Output the (x, y) coordinate of the center of the cell containing the given text.  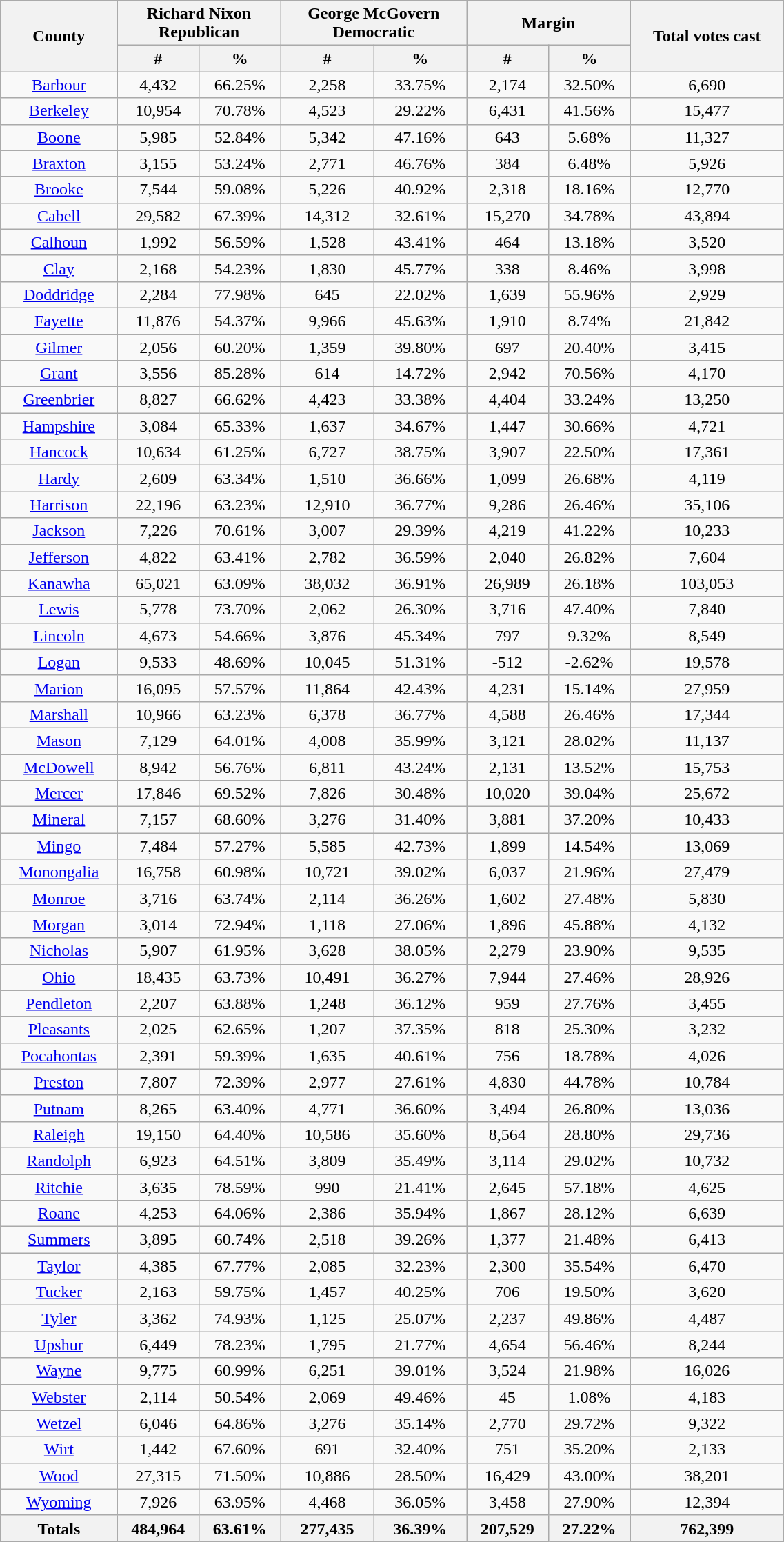
6,470 (707, 1266)
4,822 (159, 557)
63.95% (240, 1502)
67.60% (240, 1450)
17,344 (707, 714)
4,008 (327, 741)
27.61% (421, 1082)
39.80% (421, 347)
Gilmer (59, 347)
1,896 (507, 925)
11,327 (707, 137)
10,491 (327, 977)
53.24% (240, 163)
46.76% (421, 163)
2,062 (327, 610)
1,795 (327, 1345)
29,582 (159, 216)
1,830 (327, 268)
6,811 (327, 768)
3,121 (507, 741)
9,286 (507, 505)
39.01% (421, 1371)
2,174 (507, 85)
2,279 (507, 951)
6.48% (589, 163)
McDowell (59, 768)
4,423 (327, 400)
Randolph (59, 1161)
1,248 (327, 1003)
4,523 (327, 111)
Jackson (59, 531)
614 (327, 374)
35.49% (421, 1161)
63.41% (240, 557)
56.59% (240, 242)
13.52% (589, 768)
1,125 (327, 1319)
6,251 (327, 1371)
36.05% (421, 1502)
64.01% (240, 741)
27.06% (421, 925)
3,628 (327, 951)
Ohio (59, 977)
8,564 (507, 1134)
1,442 (159, 1450)
3,809 (327, 1161)
Tyler (59, 1319)
Hardy (59, 479)
33.24% (589, 400)
10,586 (327, 1134)
3,494 (507, 1108)
-2.62% (589, 662)
1,637 (327, 426)
10,433 (707, 820)
44.78% (589, 1082)
9,535 (707, 951)
1,910 (507, 321)
26.18% (589, 583)
Greenbrier (59, 400)
4,721 (707, 426)
Wood (59, 1476)
36.39% (421, 1528)
Monongalia (59, 872)
74.93% (240, 1319)
Clay (59, 268)
7,826 (327, 794)
38.75% (421, 452)
22,196 (159, 505)
4,132 (707, 925)
15,753 (707, 768)
11,876 (159, 321)
Doddridge (59, 294)
14.72% (421, 374)
6,431 (507, 111)
10,721 (327, 872)
706 (507, 1292)
797 (507, 636)
45.77% (421, 268)
12,910 (327, 505)
4,468 (327, 1502)
16,429 (507, 1476)
1,510 (327, 479)
61.95% (240, 951)
43.00% (589, 1476)
2,771 (327, 163)
Pocahontas (59, 1056)
63.40% (240, 1108)
15.14% (589, 688)
1,377 (507, 1240)
4,219 (507, 531)
Nicholas (59, 951)
Grant (59, 374)
7,226 (159, 531)
26.80% (589, 1108)
6,639 (707, 1214)
35.14% (421, 1423)
2,977 (327, 1082)
8.46% (589, 268)
63.61% (240, 1528)
30.66% (589, 426)
13.18% (589, 242)
72.94% (240, 925)
34.67% (421, 426)
25,672 (707, 794)
4,170 (707, 374)
54.66% (240, 636)
51.31% (421, 662)
484,964 (159, 1528)
4,432 (159, 85)
2,085 (327, 1266)
21.96% (589, 872)
25.07% (421, 1319)
63.88% (240, 1003)
43.24% (421, 768)
8,244 (707, 1345)
12,394 (707, 1502)
40.25% (421, 1292)
9.32% (589, 636)
Harrison (59, 505)
18,435 (159, 977)
Raleigh (59, 1134)
16,758 (159, 872)
29.02% (589, 1161)
59.39% (240, 1056)
43,894 (707, 216)
6,727 (327, 452)
41.56% (589, 111)
Webster (59, 1397)
28,926 (707, 977)
33.38% (421, 400)
645 (327, 294)
13,250 (707, 400)
3,455 (707, 1003)
Calhoun (59, 242)
22.02% (421, 294)
4,771 (327, 1108)
35.94% (421, 1214)
10,233 (707, 531)
34.78% (589, 216)
29.39% (421, 531)
65.33% (240, 426)
3,635 (159, 1187)
11,137 (707, 741)
1.08% (589, 1397)
7,944 (507, 977)
47.16% (421, 137)
3,362 (159, 1319)
8,265 (159, 1108)
4,588 (507, 714)
2,929 (707, 294)
Wayne (59, 1371)
63.73% (240, 977)
37.20% (589, 820)
21.41% (421, 1187)
7,926 (159, 1502)
464 (507, 242)
78.59% (240, 1187)
35,106 (707, 505)
4,026 (707, 1056)
Richard Nixon Republican (199, 23)
6,378 (327, 714)
5,342 (327, 137)
3,620 (707, 1292)
George McGovern Democratic (374, 23)
1,528 (327, 242)
64.06% (240, 1214)
35.99% (421, 741)
13,069 (707, 846)
28.12% (589, 1214)
Wyoming (59, 1502)
31.40% (421, 820)
4,231 (507, 688)
67.39% (240, 216)
42.73% (421, 846)
56.46% (589, 1345)
17,846 (159, 794)
1,899 (507, 846)
60.74% (240, 1240)
7,544 (159, 190)
70.78% (240, 111)
18.78% (589, 1056)
2,056 (159, 347)
7,157 (159, 820)
36.60% (421, 1108)
3,520 (707, 242)
2,645 (507, 1187)
20.40% (589, 347)
6,413 (707, 1240)
Braxton (59, 163)
5,778 (159, 610)
15,270 (507, 216)
16,026 (707, 1371)
2,258 (327, 85)
41.22% (589, 531)
22.50% (589, 452)
Total votes cast (707, 36)
38.05% (421, 951)
13,036 (707, 1108)
26,989 (507, 583)
78.23% (240, 1345)
6,923 (159, 1161)
3,524 (507, 1371)
Lincoln (59, 636)
55.96% (589, 294)
4,654 (507, 1345)
12,770 (707, 190)
103,053 (707, 583)
697 (507, 347)
19.50% (589, 1292)
Taylor (59, 1266)
6,449 (159, 1345)
27.46% (589, 977)
72.39% (240, 1082)
27,315 (159, 1476)
32.61% (421, 216)
5.68% (589, 137)
9,966 (327, 321)
1,359 (327, 347)
21.98% (589, 1371)
Logan (59, 662)
10,732 (707, 1161)
959 (507, 1003)
Marion (59, 688)
66.25% (240, 85)
8.74% (589, 321)
32.23% (421, 1266)
42.43% (421, 688)
762,399 (707, 1528)
54.23% (240, 268)
Brooke (59, 190)
Mason (59, 741)
39.04% (589, 794)
3,907 (507, 452)
Summers (59, 1240)
60.99% (240, 1371)
36.27% (421, 977)
30.48% (421, 794)
64.86% (240, 1423)
57.57% (240, 688)
Berkeley (59, 111)
1,635 (327, 1056)
Hancock (59, 452)
Barbour (59, 85)
32.40% (421, 1450)
15,477 (707, 111)
7,604 (707, 557)
21.48% (589, 1240)
1,099 (507, 479)
Margin (549, 23)
10,020 (507, 794)
48.69% (240, 662)
65,021 (159, 583)
3,114 (507, 1161)
1,867 (507, 1214)
Jefferson (59, 557)
18.16% (589, 190)
Tucker (59, 1292)
10,966 (159, 714)
3,895 (159, 1240)
39.26% (421, 1240)
26.30% (421, 610)
3,084 (159, 426)
36.12% (421, 1003)
2,782 (327, 557)
56.76% (240, 768)
Pleasants (59, 1030)
Marshall (59, 714)
19,578 (707, 662)
5,985 (159, 137)
52.84% (240, 137)
50.54% (240, 1397)
691 (327, 1450)
3,415 (707, 347)
8,942 (159, 768)
2,131 (507, 768)
2,168 (159, 268)
10,045 (327, 662)
643 (507, 137)
1,639 (507, 294)
49.86% (589, 1319)
3,876 (327, 636)
45.63% (421, 321)
1,457 (327, 1292)
1,118 (327, 925)
4,183 (707, 1397)
21,842 (707, 321)
751 (507, 1450)
64.51% (240, 1161)
62.65% (240, 1030)
Hampshire (59, 426)
2,391 (159, 1056)
38,201 (707, 1476)
57.27% (240, 846)
3,556 (159, 374)
4,385 (159, 1266)
70.56% (589, 374)
40.61% (421, 1056)
69.52% (240, 794)
4,119 (707, 479)
7,840 (707, 610)
77.98% (240, 294)
-512 (507, 662)
28.02% (589, 741)
1,447 (507, 426)
2,770 (507, 1423)
60.98% (240, 872)
36.59% (421, 557)
2,133 (707, 1450)
4,625 (707, 1187)
10,886 (327, 1476)
Wetzel (59, 1423)
3,155 (159, 163)
2,025 (159, 1030)
73.70% (240, 610)
Cabell (59, 216)
4,830 (507, 1082)
Ritchie (59, 1187)
4,404 (507, 400)
Totals (59, 1528)
6,037 (507, 872)
Morgan (59, 925)
Roane (59, 1214)
64.40% (240, 1134)
2,040 (507, 557)
384 (507, 163)
29.22% (421, 111)
29.72% (589, 1423)
47.40% (589, 610)
2,284 (159, 294)
23.90% (589, 951)
County (59, 36)
33.75% (421, 85)
2,386 (327, 1214)
60.20% (240, 347)
3,232 (707, 1030)
Mineral (59, 820)
Preston (59, 1082)
39.02% (421, 872)
990 (327, 1187)
10,634 (159, 452)
66.62% (240, 400)
818 (507, 1030)
3,998 (707, 268)
207,529 (507, 1528)
5,226 (327, 190)
37.35% (421, 1030)
14,312 (327, 216)
70.61% (240, 531)
85.28% (240, 374)
6,690 (707, 85)
6,046 (159, 1423)
2,207 (159, 1003)
5,830 (707, 899)
25.30% (589, 1030)
2,609 (159, 479)
4,673 (159, 636)
5,907 (159, 951)
8,549 (707, 636)
1,992 (159, 242)
36.26% (421, 899)
Upshur (59, 1345)
2,237 (507, 1319)
Boone (59, 137)
36.66% (421, 479)
45.34% (421, 636)
756 (507, 1056)
27,959 (707, 688)
57.18% (589, 1187)
35.54% (589, 1266)
16,095 (159, 688)
38,032 (327, 583)
7,807 (159, 1082)
1,207 (327, 1030)
59.08% (240, 190)
Fayette (59, 321)
40.92% (421, 190)
54.37% (240, 321)
61.25% (240, 452)
43.41% (421, 242)
14.54% (589, 846)
67.77% (240, 1266)
71.50% (240, 1476)
2,318 (507, 190)
26.68% (589, 479)
2,942 (507, 374)
8,827 (159, 400)
45.88% (589, 925)
9,775 (159, 1371)
2,163 (159, 1292)
17,361 (707, 452)
29,736 (707, 1134)
5,585 (327, 846)
28.50% (421, 1476)
68.60% (240, 820)
4,253 (159, 1214)
3,881 (507, 820)
59.75% (240, 1292)
1,602 (507, 899)
21.77% (421, 1345)
2,518 (327, 1240)
28.80% (589, 1134)
Kanawha (59, 583)
9,322 (707, 1423)
5,926 (707, 163)
Lewis (59, 610)
45 (507, 1397)
63.34% (240, 479)
27.48% (589, 899)
277,435 (327, 1528)
7,484 (159, 846)
27.76% (589, 1003)
26.82% (589, 557)
35.60% (421, 1134)
27,479 (707, 872)
Putnam (59, 1108)
35.20% (589, 1450)
3,014 (159, 925)
Mingo (59, 846)
3,007 (327, 531)
3,458 (507, 1502)
63.74% (240, 899)
338 (507, 268)
49.46% (421, 1397)
27.22% (589, 1528)
7,129 (159, 741)
19,150 (159, 1134)
32.50% (589, 85)
Monroe (59, 899)
10,954 (159, 111)
63.09% (240, 583)
Mercer (59, 794)
10,784 (707, 1082)
Pendleton (59, 1003)
9,533 (159, 662)
36.91% (421, 583)
27.90% (589, 1502)
Wirt (59, 1450)
2,300 (507, 1266)
4,487 (707, 1319)
2,069 (327, 1397)
11,864 (327, 688)
